Output the (X, Y) coordinate of the center of the cell containing the given text.  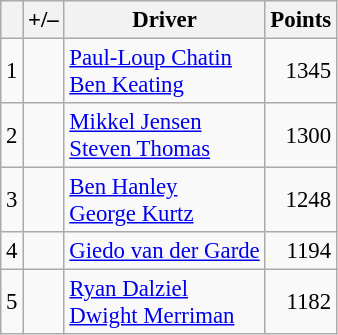
1345 (300, 72)
Points (300, 20)
2 (12, 136)
1194 (300, 251)
1 (12, 72)
1182 (300, 302)
Giedo van der Garde (164, 251)
5 (12, 302)
Ben Hanley George Kurtz (164, 200)
3 (12, 200)
+/– (44, 20)
Mikkel Jensen Steven Thomas (164, 136)
1248 (300, 200)
Paul-Loup Chatin Ben Keating (164, 72)
1300 (300, 136)
Driver (164, 20)
4 (12, 251)
Ryan Dalziel Dwight Merriman (164, 302)
